Return the (X, Y) coordinate for the center point of the cell that contains the specified text.  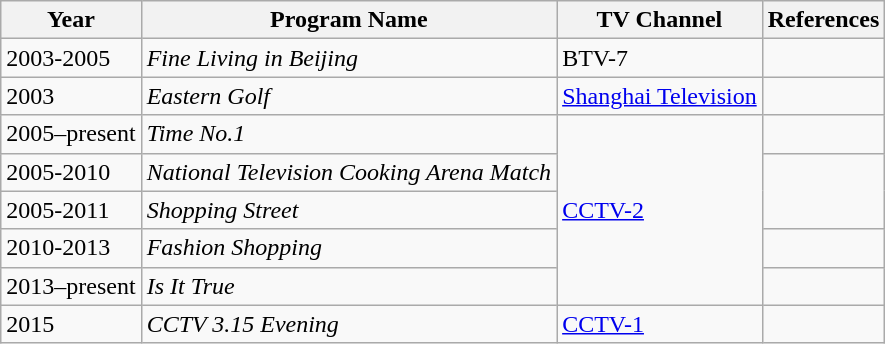
2005-2011 (71, 210)
2003 (71, 96)
Year (71, 20)
2003-2005 (71, 58)
Shanghai Television (660, 96)
Fine Living in Beijing (349, 58)
National Television Cooking Arena Match (349, 172)
Shopping Street (349, 210)
Eastern Golf (349, 96)
2013–present (71, 286)
Time No.1 (349, 134)
References (824, 20)
CCTV 3.15 Evening (349, 324)
CCTV-2 (660, 210)
2005-2010 (71, 172)
Program Name (349, 20)
CCTV-1 (660, 324)
Fashion Shopping (349, 248)
2015 (71, 324)
BTV-7 (660, 58)
TV Channel (660, 20)
2010-2013 (71, 248)
2005–present (71, 134)
Is It True (349, 286)
